Return [x, y] of the center of cell containing provided text 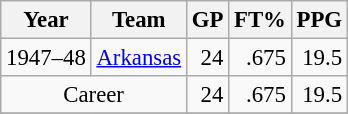
FT% [260, 20]
Team [138, 20]
PPG [319, 20]
1947–48 [46, 58]
Career [94, 95]
GP [207, 20]
Arkansas [138, 58]
Year [46, 20]
